Scan for the cell matching the given text and deliver its (x, y) coordinate at center. 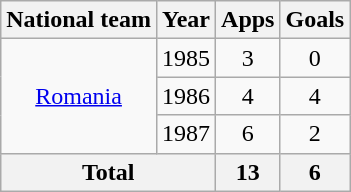
National team (79, 20)
3 (248, 58)
0 (315, 58)
1986 (186, 96)
1987 (186, 134)
Total (108, 172)
Goals (315, 20)
Apps (248, 20)
Year (186, 20)
1985 (186, 58)
Romania (79, 96)
13 (248, 172)
2 (315, 134)
